Determine the (x, y) coordinate at the center of the cell enclosing the given text.  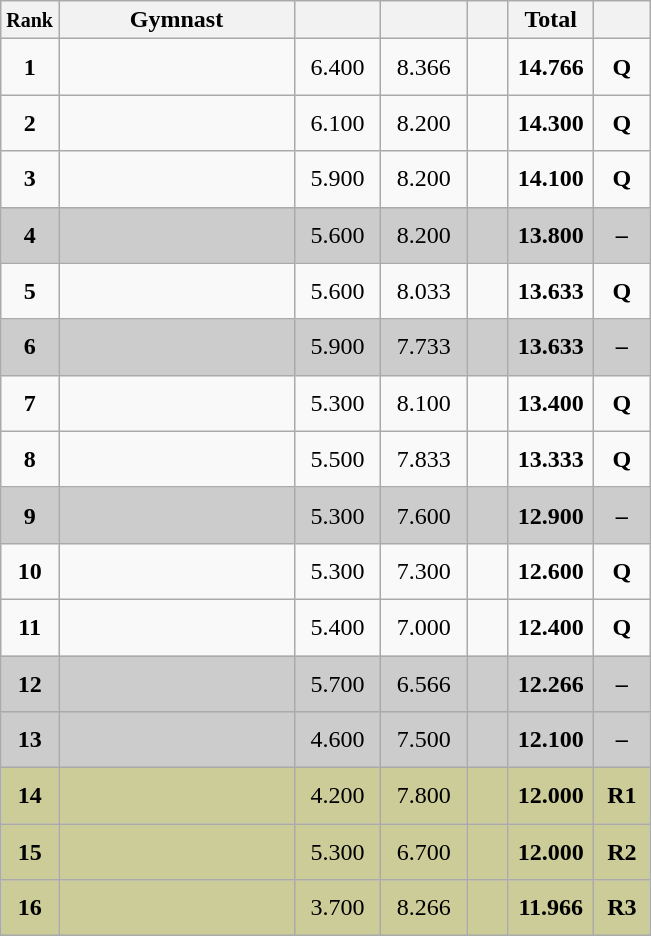
12 (30, 684)
8.100 (424, 403)
12.266 (551, 684)
12.600 (551, 571)
R3 (622, 908)
4.200 (338, 796)
12.400 (551, 627)
8.266 (424, 908)
14.100 (551, 179)
5.500 (338, 459)
7.800 (424, 796)
7 (30, 403)
14 (30, 796)
12.900 (551, 515)
8.033 (424, 291)
13.333 (551, 459)
13 (30, 740)
2 (30, 123)
1 (30, 67)
6.400 (338, 67)
4 (30, 235)
12.100 (551, 740)
8 (30, 459)
16 (30, 908)
14.766 (551, 67)
10 (30, 571)
7.833 (424, 459)
R1 (622, 796)
13.400 (551, 403)
3 (30, 179)
7.300 (424, 571)
7.000 (424, 627)
6.700 (424, 852)
5 (30, 291)
8.366 (424, 67)
6 (30, 347)
9 (30, 515)
7.733 (424, 347)
7.500 (424, 740)
14.300 (551, 123)
7.600 (424, 515)
R2 (622, 852)
5.700 (338, 684)
6.566 (424, 684)
Total (551, 20)
15 (30, 852)
6.100 (338, 123)
Rank (30, 20)
4.600 (338, 740)
11 (30, 627)
3.700 (338, 908)
Gymnast (176, 20)
11.966 (551, 908)
13.800 (551, 235)
5.400 (338, 627)
